Search for the cell housing the specified text and yield its (x, y) center coordinate. 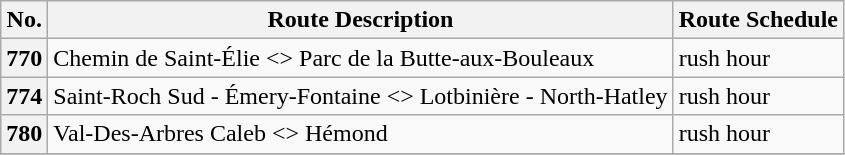
770 (24, 58)
Saint-Roch Sud - Émery-Fontaine <> Lotbinière - North-Hatley (360, 96)
Route Schedule (758, 20)
780 (24, 134)
774 (24, 96)
Route Description (360, 20)
No. (24, 20)
Val-Des-Arbres Caleb <> Hémond (360, 134)
Chemin de Saint-Élie <> Parc de la Butte-aux-Bouleaux (360, 58)
